Determine the [x, y] coordinate at the center of the cell enclosing the given text.  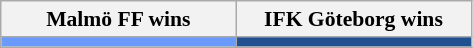
IFK Göteborg wins [354, 19]
Malmö FF wins [118, 19]
